Identify which cell holds the provided text, then report its (x, y) central coordinate. 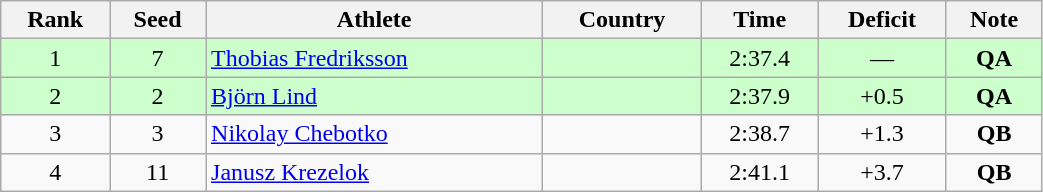
2:38.7 (759, 134)
Nikolay Chebotko (374, 134)
Deficit (882, 20)
Seed (158, 20)
Thobias Fredriksson (374, 58)
1 (56, 58)
+0.5 (882, 96)
2:37.4 (759, 58)
7 (158, 58)
2:37.9 (759, 96)
Time (759, 20)
4 (56, 172)
11 (158, 172)
— (882, 58)
Note (994, 20)
Björn Lind (374, 96)
+1.3 (882, 134)
Rank (56, 20)
Athlete (374, 20)
2:41.1 (759, 172)
+3.7 (882, 172)
Janusz Krezelok (374, 172)
Country (622, 20)
